Locate the cell with the specified text and output its [x, y] center coordinate. 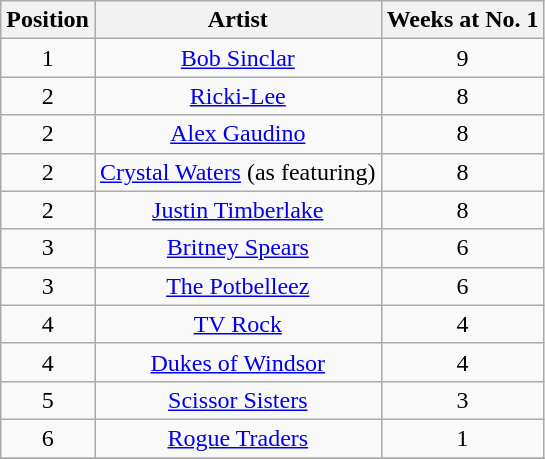
Weeks at No. 1 [462, 20]
Justin Timberlake [238, 210]
Scissor Sisters [238, 400]
Position [48, 20]
Britney Spears [238, 248]
Dukes of Windsor [238, 362]
Crystal Waters (as featuring) [238, 172]
Ricki-Lee [238, 96]
Bob Sinclar [238, 58]
Rogue Traders [238, 438]
TV Rock [238, 324]
Artist [238, 20]
The Potbelleez [238, 286]
5 [48, 400]
Alex Gaudino [238, 134]
9 [462, 58]
